Scan for the cell matching the given text and deliver its [x, y] coordinate at center. 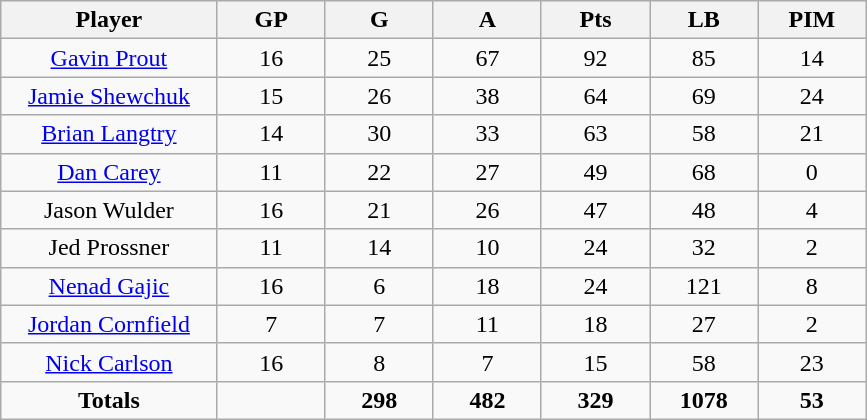
Totals [109, 400]
Dan Carey [109, 172]
482 [487, 400]
Jason Wulder [109, 210]
49 [595, 172]
23 [812, 362]
63 [595, 134]
G [379, 20]
Brian Langtry [109, 134]
32 [704, 248]
Jamie Shewchuk [109, 96]
Jed Prossner [109, 248]
Player [109, 20]
64 [595, 96]
22 [379, 172]
Nenad Gajic [109, 286]
53 [812, 400]
LB [704, 20]
329 [595, 400]
92 [595, 58]
Jordan Cornfield [109, 324]
68 [704, 172]
67 [487, 58]
48 [704, 210]
PIM [812, 20]
47 [595, 210]
Gavin Prout [109, 58]
69 [704, 96]
4 [812, 210]
85 [704, 58]
30 [379, 134]
Nick Carlson [109, 362]
38 [487, 96]
10 [487, 248]
121 [704, 286]
1078 [704, 400]
298 [379, 400]
A [487, 20]
6 [379, 286]
0 [812, 172]
33 [487, 134]
25 [379, 58]
Pts [595, 20]
GP [271, 20]
